Detect which cell encompasses the target text, then output its (X, Y) center coordinate. 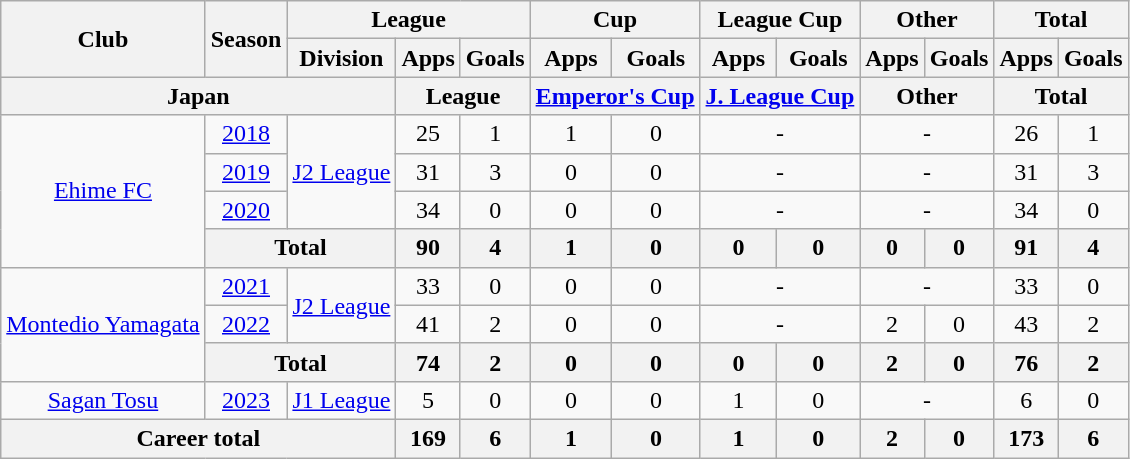
2020 (246, 210)
Division (342, 58)
Montedio Yamagata (103, 324)
2018 (246, 134)
2019 (246, 172)
76 (1026, 362)
173 (1026, 438)
91 (1026, 248)
43 (1026, 324)
Cup (615, 20)
2023 (246, 400)
Season (246, 39)
Japan (198, 96)
74 (428, 362)
169 (428, 438)
Club (103, 39)
Emperor's Cup (615, 96)
90 (428, 248)
Ehime FC (103, 191)
41 (428, 324)
Sagan Tosu (103, 400)
J. League Cup (780, 96)
5 (428, 400)
2022 (246, 324)
League Cup (780, 20)
2021 (246, 286)
Career total (198, 438)
26 (1026, 134)
25 (428, 134)
J1 League (342, 400)
